For the text-containing cell, return its midpoint in [x, y] coordinate format. 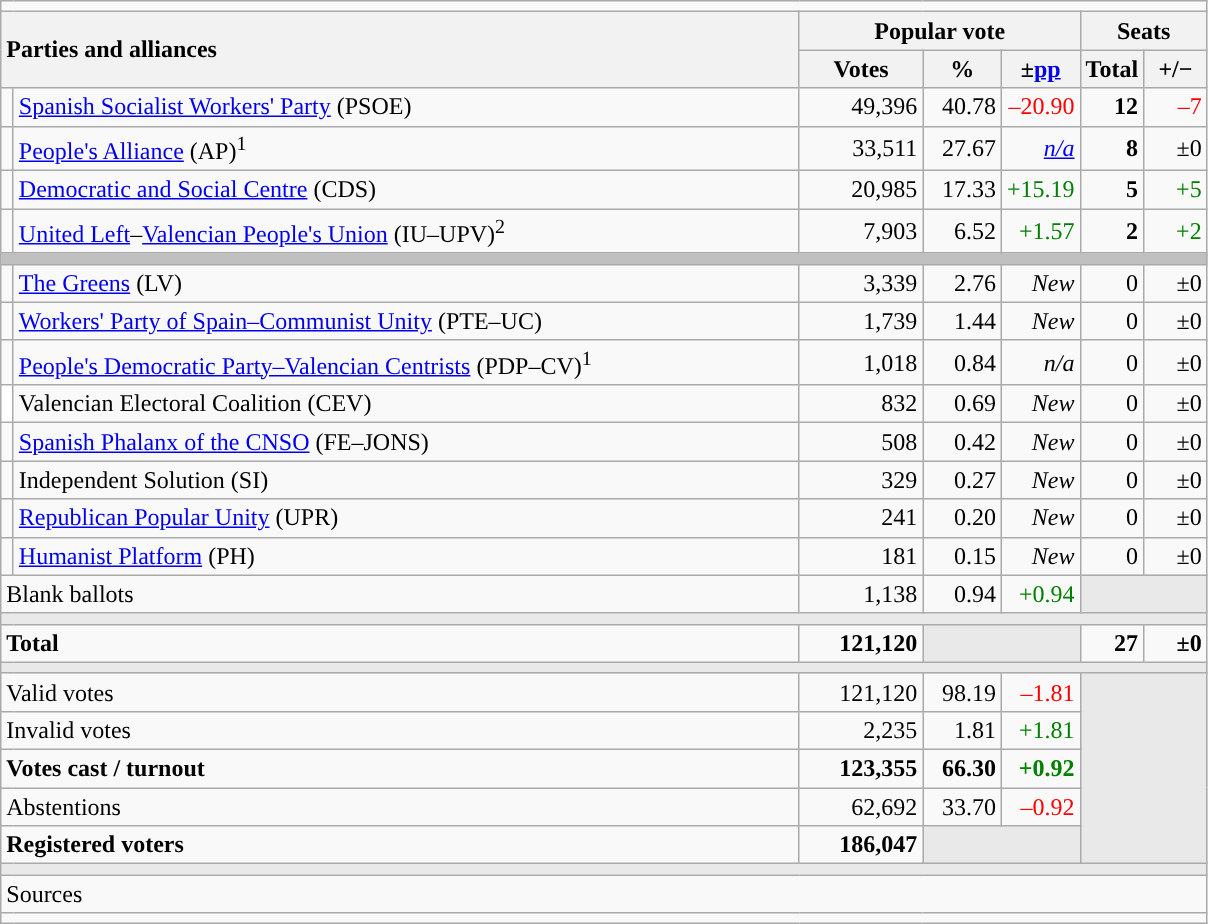
0.20 [962, 518]
+/− [1176, 69]
+0.94 [1040, 594]
2,235 [861, 731]
0.27 [962, 480]
Votes cast / turnout [400, 769]
1.44 [962, 321]
Votes [861, 69]
0.69 [962, 404]
0.84 [962, 362]
20,985 [861, 190]
Valencian Electoral Coalition (CEV) [406, 404]
6.52 [962, 232]
66.30 [962, 769]
2.76 [962, 283]
Republican Popular Unity (UPR) [406, 518]
3,339 [861, 283]
Workers' Party of Spain–Communist Unity (PTE–UC) [406, 321]
+15.19 [1040, 190]
17.33 [962, 190]
62,692 [861, 807]
±pp [1040, 69]
+2 [1176, 232]
Sources [604, 894]
People's Democratic Party–Valencian Centrists (PDP–CV)1 [406, 362]
Invalid votes [400, 731]
Valid votes [400, 692]
832 [861, 404]
Seats [1144, 31]
+1.81 [1040, 731]
181 [861, 556]
1,018 [861, 362]
+5 [1176, 190]
27 [1112, 643]
12 [1112, 107]
Parties and alliances [400, 50]
Registered voters [400, 845]
33.70 [962, 807]
241 [861, 518]
Abstentions [400, 807]
33,511 [861, 148]
1,138 [861, 594]
1.81 [962, 731]
329 [861, 480]
+0.92 [1040, 769]
186,047 [861, 845]
0.42 [962, 442]
Spanish Phalanx of the CNSO (FE–JONS) [406, 442]
0.94 [962, 594]
–20.90 [1040, 107]
Independent Solution (SI) [406, 480]
People's Alliance (AP)1 [406, 148]
0.15 [962, 556]
8 [1112, 148]
–1.81 [1040, 692]
+1.57 [1040, 232]
Popular vote [940, 31]
Humanist Platform (PH) [406, 556]
508 [861, 442]
United Left–Valencian People's Union (IU–UPV)2 [406, 232]
Democratic and Social Centre (CDS) [406, 190]
49,396 [861, 107]
98.19 [962, 692]
5 [1112, 190]
123,355 [861, 769]
Spanish Socialist Workers' Party (PSOE) [406, 107]
The Greens (LV) [406, 283]
7,903 [861, 232]
2 [1112, 232]
40.78 [962, 107]
27.67 [962, 148]
–7 [1176, 107]
Blank ballots [400, 594]
1,739 [861, 321]
% [962, 69]
–0.92 [1040, 807]
